Return (X, Y) of the center of cell containing provided text 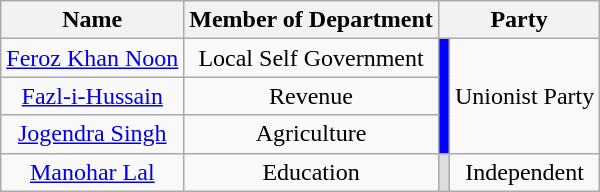
Name (92, 20)
Fazl-i-Hussain (92, 96)
Jogendra Singh (92, 134)
Independent (524, 172)
Feroz Khan Noon (92, 58)
Party (518, 20)
Revenue (312, 96)
Agriculture (312, 134)
Education (312, 172)
Local Self Government (312, 58)
Unionist Party (524, 96)
Member of Department (312, 20)
Manohar Lal (92, 172)
